Search for the cell housing the specified text and yield its (X, Y) center coordinate. 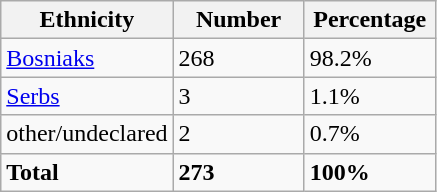
100% (370, 172)
Ethnicity (87, 20)
273 (238, 172)
other/undeclared (87, 134)
2 (238, 134)
Bosniaks (87, 58)
0.7% (370, 134)
Total (87, 172)
Percentage (370, 20)
98.2% (370, 58)
1.1% (370, 96)
Number (238, 20)
3 (238, 96)
Serbs (87, 96)
268 (238, 58)
